From the cell containing the given text, extract its center point as [x, y] coordinate. 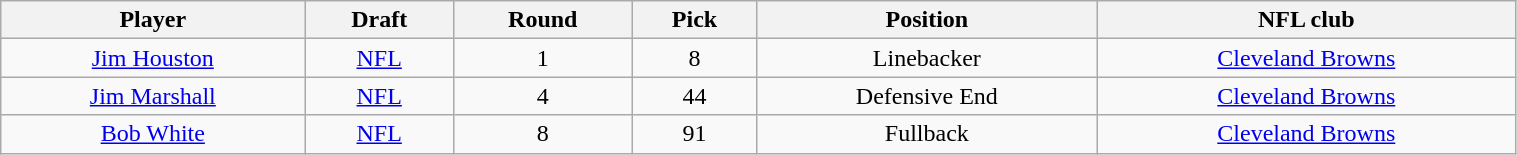
Linebacker [926, 58]
91 [694, 134]
44 [694, 96]
4 [543, 96]
NFL club [1306, 20]
Bob White [153, 134]
Position [926, 20]
1 [543, 58]
Fullback [926, 134]
Player [153, 20]
Draft [380, 20]
Pick [694, 20]
Jim Marshall [153, 96]
Jim Houston [153, 58]
Defensive End [926, 96]
Round [543, 20]
